From the cell containing the given text, extract its center point as (X, Y) coordinate. 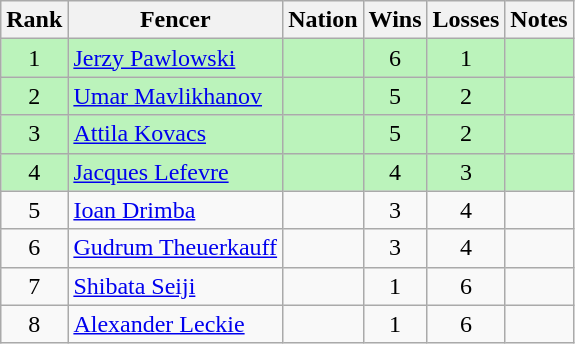
Jacques Lefevre (176, 172)
Fencer (176, 20)
Alexander Leckie (176, 324)
Notes (539, 20)
Ioan Drimba (176, 210)
Rank (34, 20)
Nation (323, 20)
7 (34, 286)
Shibata Seiji (176, 286)
Jerzy Pawlowski (176, 58)
Attila Kovacs (176, 134)
Umar Mavlikhanov (176, 96)
8 (34, 324)
Gudrum Theuerkauff (176, 248)
Wins (395, 20)
Losses (466, 20)
